Find where the given text appears and provide that cell's center as (X, Y) coordinate. 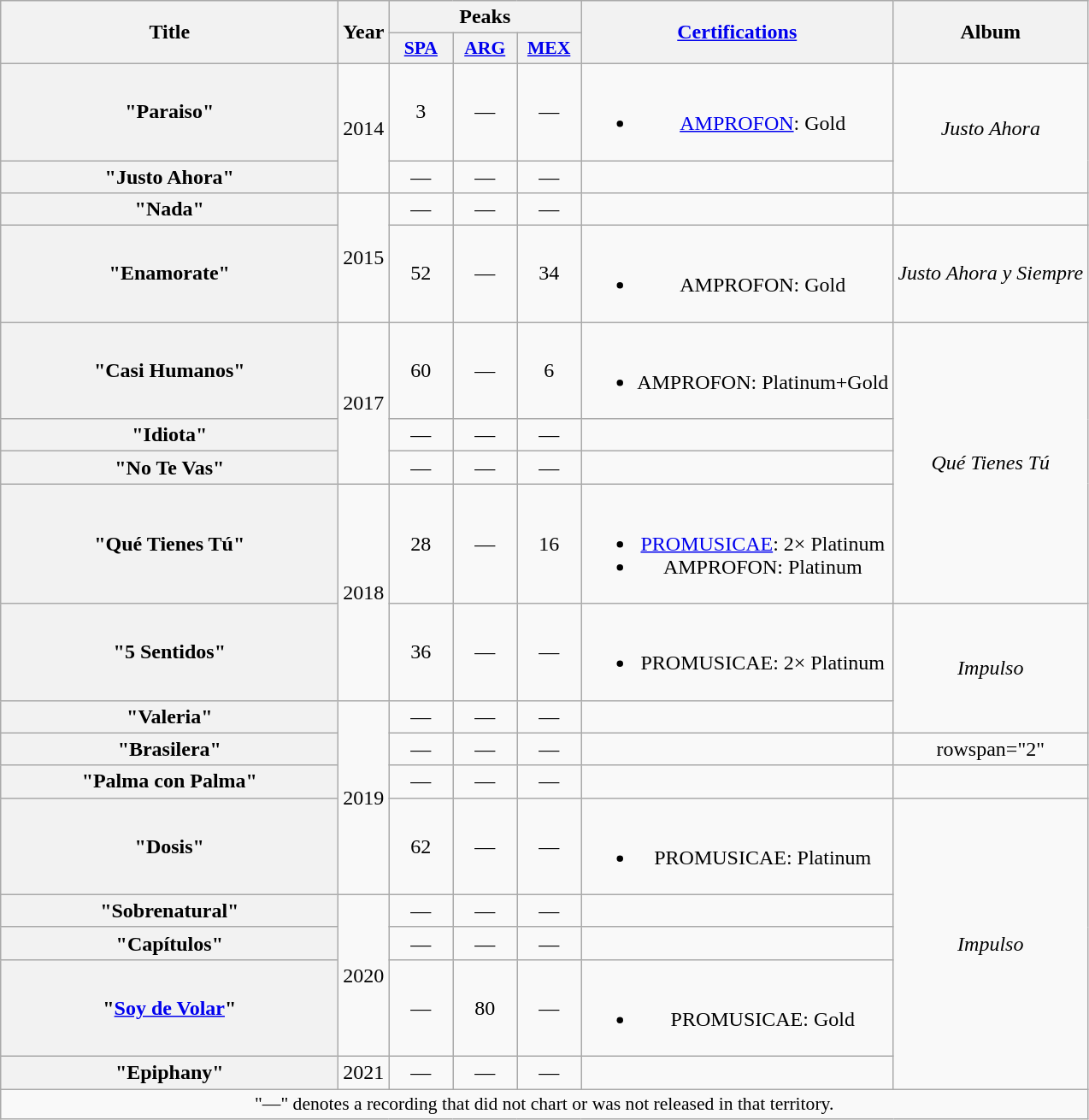
"Paraiso" (169, 111)
"Enamorate" (169, 274)
"Epiphany" (169, 1072)
62 (421, 846)
"Casi Humanos" (169, 371)
"5 Sentidos" (169, 651)
"—" denotes a recording that did not chart or was not released in that territory. (544, 1105)
PROMUSICAE: 2× PlatinumAMPROFON: Platinum (737, 544)
PROMUSICAE: Platinum (737, 846)
"Qué Tienes Tú" (169, 544)
"Capítulos" (169, 943)
60 (421, 371)
36 (421, 651)
SPA (421, 49)
Peaks (486, 17)
Certifications (737, 32)
16 (549, 544)
Justo Ahora y Siempre (991, 274)
"Justo Ahora" (169, 177)
2015 (364, 258)
34 (549, 274)
"Brasilera" (169, 749)
2020 (364, 975)
2019 (364, 797)
"Valeria" (169, 716)
6 (549, 371)
52 (421, 274)
"Nada" (169, 209)
Title (169, 32)
"No Te Vas" (169, 468)
Album (991, 32)
PROMUSICAE: Gold (737, 1007)
Year (364, 32)
80 (486, 1007)
"Idiota" (169, 435)
2021 (364, 1072)
PROMUSICAE: 2× Platinum (737, 651)
AMPROFON: Platinum+Gold (737, 371)
"Palma con Palma" (169, 781)
2018 (364, 592)
2017 (364, 404)
"Soy de Volar" (169, 1007)
"Dosis" (169, 846)
rowspan="2" (991, 749)
2014 (364, 128)
Justo Ahora (991, 128)
ARG (486, 49)
28 (421, 544)
Qué Tienes Tú (991, 463)
MEX (549, 49)
3 (421, 111)
"Sobrenatural" (169, 911)
